Pinpoint the cell where the given text exists, returning its [X, Y] midpoint coordinate. 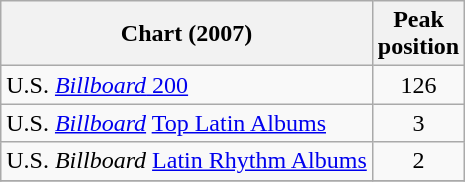
U.S. Billboard Latin Rhythm Albums [187, 161]
2 [418, 161]
U.S. Billboard Top Latin Albums [187, 123]
3 [418, 123]
Chart (2007) [187, 34]
Peakposition [418, 34]
U.S. Billboard 200 [187, 85]
126 [418, 85]
